Search for the cell housing the specified text and yield its [X, Y] center coordinate. 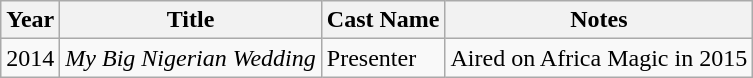
Presenter [383, 58]
Cast Name [383, 20]
Notes [599, 20]
Year [30, 20]
Title [190, 20]
2014 [30, 58]
Aired on Africa Magic in 2015 [599, 58]
My Big Nigerian Wedding [190, 58]
